From the cell containing the given text, extract its center point as [X, Y] coordinate. 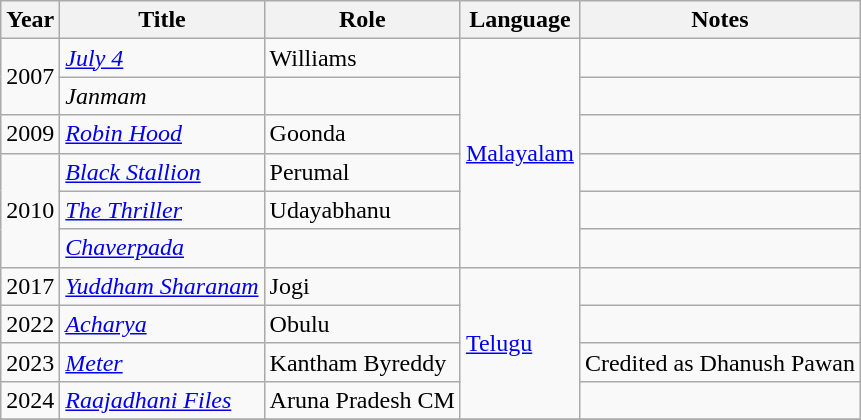
Black Stallion [162, 172]
Chaverpada [162, 248]
Goonda [362, 134]
Perumal [362, 172]
Credited as Dhanush Pawan [720, 362]
Acharya [162, 324]
2024 [30, 400]
The Thriller [162, 210]
Robin Hood [162, 134]
Malayalam [520, 153]
Aruna Pradesh CM [362, 400]
2017 [30, 286]
2023 [30, 362]
Role [362, 20]
Yuddham Sharanam [162, 286]
Notes [720, 20]
Williams [362, 58]
Kantham Byreddy [362, 362]
Meter [162, 362]
Raajadhani Files [162, 400]
Year [30, 20]
2007 [30, 77]
Title [162, 20]
2009 [30, 134]
Janmam [162, 96]
2022 [30, 324]
Jogi [362, 286]
Telugu [520, 343]
Language [520, 20]
July 4 [162, 58]
2010 [30, 210]
Udayabhanu [362, 210]
Obulu [362, 324]
